Scan for the cell matching the given text and deliver its [x, y] coordinate at center. 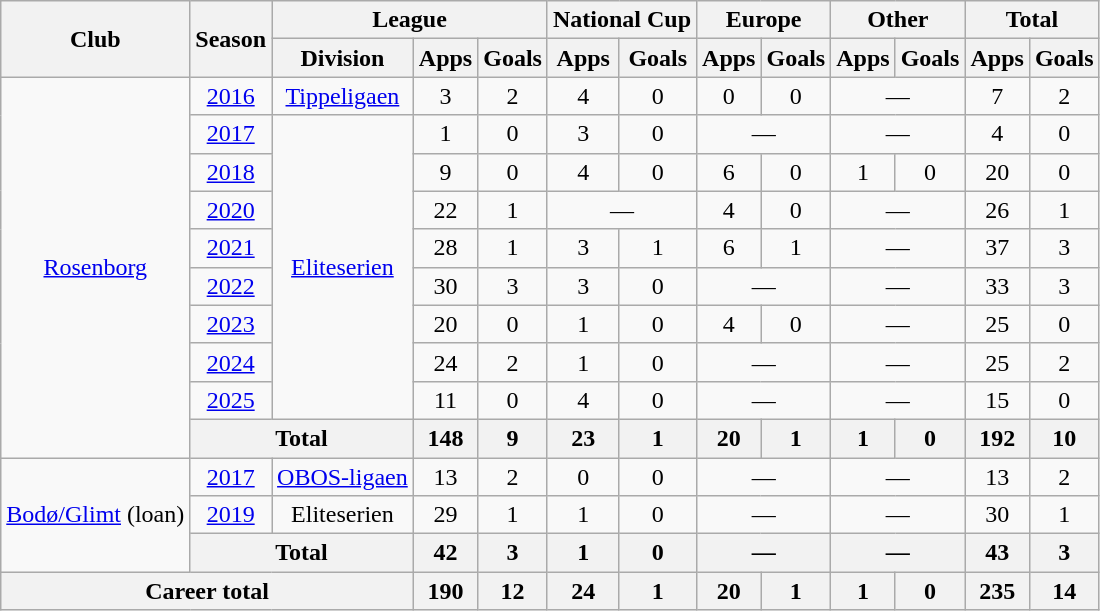
33 [997, 286]
11 [445, 400]
2025 [231, 400]
League [410, 20]
Career total [208, 591]
7 [997, 96]
22 [445, 210]
37 [997, 248]
12 [513, 591]
10 [1064, 438]
Season [231, 39]
National Cup [622, 20]
2019 [231, 515]
26 [997, 210]
2023 [231, 324]
190 [445, 591]
Bodø/Glimt (loan) [96, 515]
2018 [231, 172]
Rosenborg [96, 268]
42 [445, 553]
Club [96, 39]
29 [445, 515]
OBOS-ligaen [343, 477]
192 [997, 438]
148 [445, 438]
43 [997, 553]
28 [445, 248]
2022 [231, 286]
2024 [231, 362]
14 [1064, 591]
235 [997, 591]
Division [343, 58]
Tippeligaen [343, 96]
2021 [231, 248]
15 [997, 400]
Europe [764, 20]
23 [583, 438]
Other [898, 20]
2016 [231, 96]
2020 [231, 210]
